Return [x, y] of the center of cell containing provided text 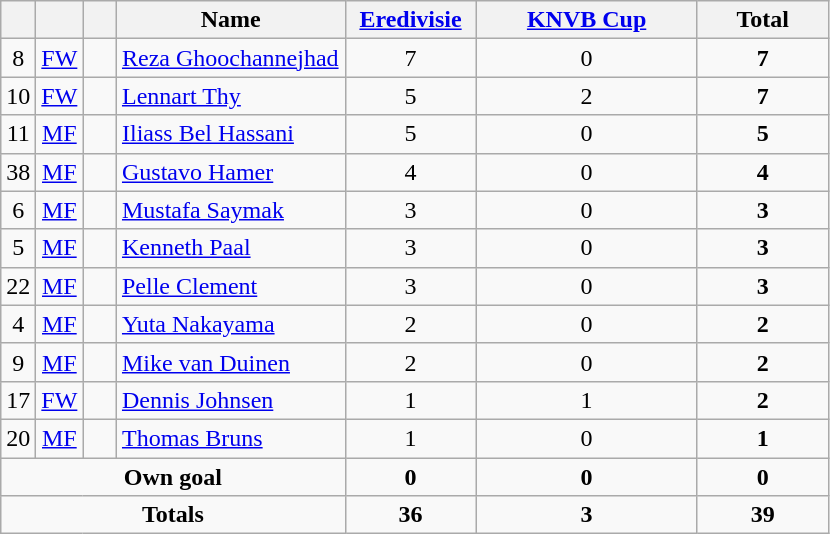
Thomas Bruns [230, 438]
Name [230, 20]
Total [762, 20]
10 [18, 96]
Lennart Thy [230, 96]
6 [18, 210]
39 [762, 515]
Kenneth Paal [230, 248]
Gustavo Hamer [230, 172]
20 [18, 438]
Mike van Duinen [230, 362]
Reza Ghoochannejhad [230, 58]
36 [410, 515]
Eredivisie [410, 20]
9 [18, 362]
Yuta Nakayama [230, 324]
Dennis Johnsen [230, 400]
38 [18, 172]
Pelle Clement [230, 286]
Own goal [173, 477]
Totals [173, 515]
Mustafa Saymak [230, 210]
Iliass Bel Hassani [230, 134]
17 [18, 400]
8 [18, 58]
22 [18, 286]
11 [18, 134]
KNVB Cup [586, 20]
